Pinpoint the cell where the given text exists, returning its [x, y] midpoint coordinate. 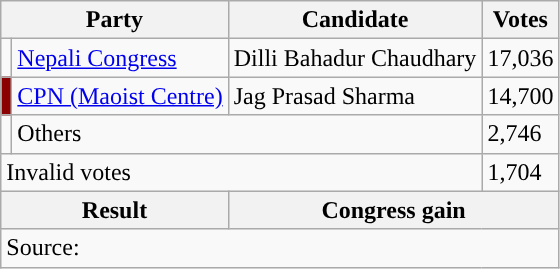
17,036 [520, 58]
Jag Prasad Sharma [355, 96]
CPN (Maoist Centre) [120, 96]
Candidate [355, 20]
Invalid votes [242, 172]
14,700 [520, 96]
Party [114, 20]
Votes [520, 20]
1,704 [520, 172]
Others [247, 134]
Congress gain [394, 210]
Source: [280, 248]
2,746 [520, 134]
Result [114, 210]
Nepali Congress [120, 58]
Dilli Bahadur Chaudhary [355, 58]
